Scan for the cell matching the given text and deliver its (x, y) coordinate at center. 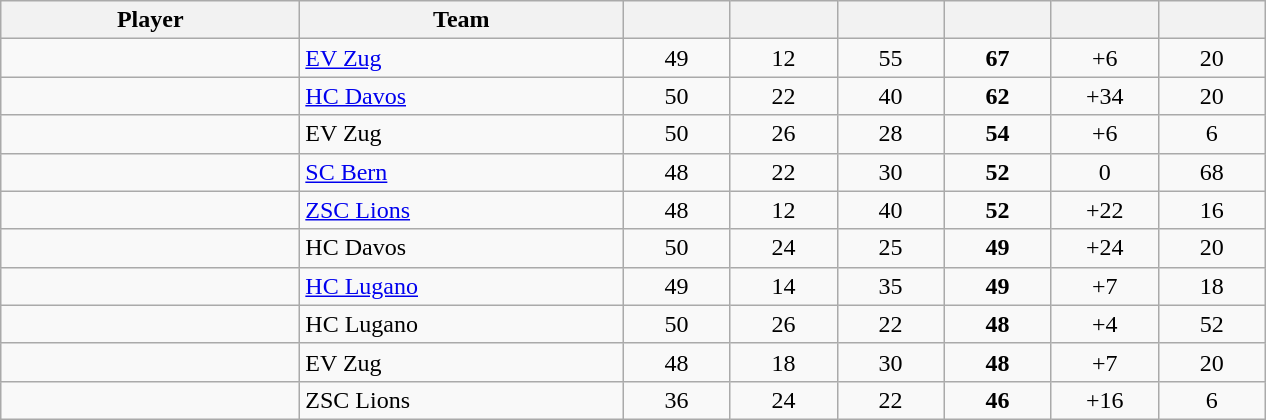
67 (998, 58)
+16 (1104, 400)
62 (998, 96)
35 (890, 286)
SC Bern (462, 172)
36 (676, 400)
+24 (1104, 248)
Player (150, 20)
68 (1212, 172)
+4 (1104, 324)
28 (890, 134)
16 (1212, 210)
46 (998, 400)
0 (1104, 172)
54 (998, 134)
25 (890, 248)
+34 (1104, 96)
+22 (1104, 210)
14 (784, 286)
55 (890, 58)
Team (462, 20)
